For the text-containing cell, return its midpoint in (x, y) coordinate format. 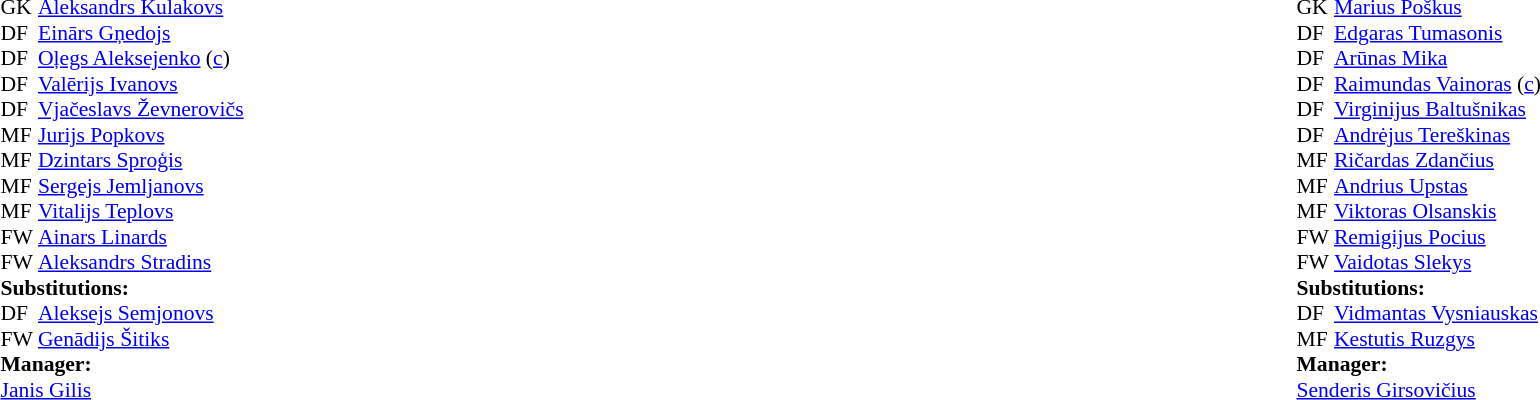
Vitalijs Teplovs (141, 211)
Ainars Linards (141, 237)
Substitutions: (122, 288)
Dzintars Sproģis (141, 161)
Jurijs Popkovs (141, 135)
Genādijs Šitiks (141, 339)
Oļegs Aleksejenko (c) (141, 59)
Valērijs Ivanovs (141, 84)
Aleksandrs Stradins (141, 263)
Sergejs Jemljanovs (141, 186)
Manager: (122, 365)
Einārs Gņedojs (141, 33)
Vjačeslavs Ževnerovičs (141, 109)
Aleksejs Semjonovs (141, 313)
